Pinpoint the cell where the given text exists, returning its (x, y) midpoint coordinate. 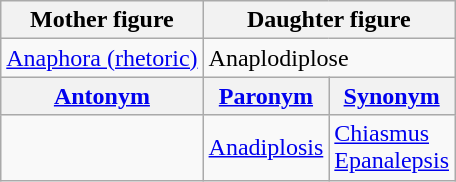
Anaphora (rhetoric) (102, 58)
Anadiplosis (266, 148)
Mother figure (102, 20)
ChiasmusEpanalepsis (392, 148)
Synonym (392, 96)
Paronym (266, 96)
Anaplodiplose (328, 58)
Daughter figure (328, 20)
Antonym (102, 96)
